Locate the cell with the specified text and output its (x, y) center coordinate. 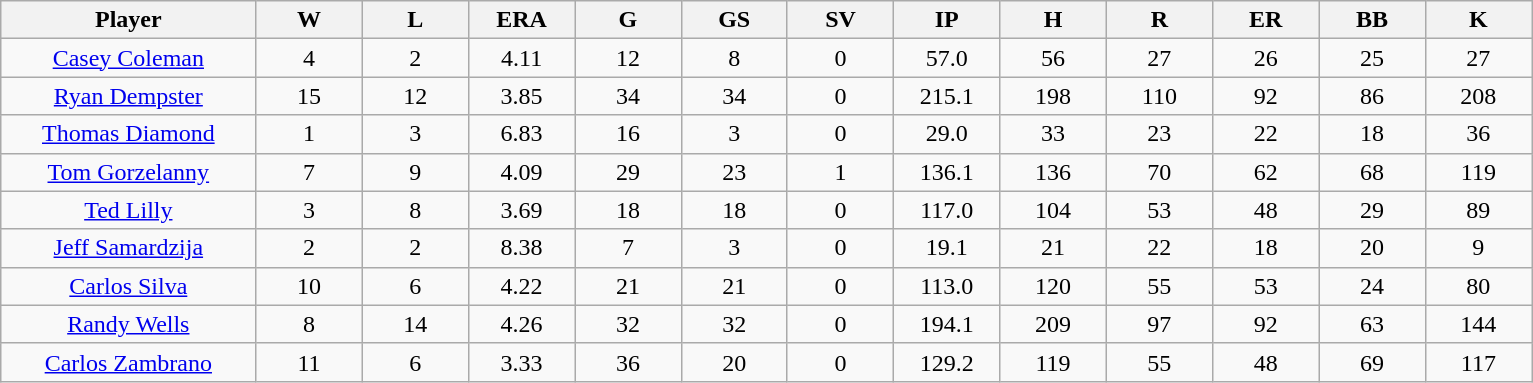
215.1 (947, 96)
113.0 (947, 286)
Player (128, 20)
62 (1265, 172)
69 (1372, 362)
33 (1053, 134)
29.0 (947, 134)
24 (1372, 286)
3.33 (521, 362)
R (1159, 20)
16 (628, 134)
SV (840, 20)
25 (1372, 58)
11 (309, 362)
GS (734, 20)
Tom Gorzelanny (128, 172)
136 (1053, 172)
117.0 (947, 210)
136.1 (947, 172)
4.26 (521, 324)
Carlos Silva (128, 286)
70 (1159, 172)
Randy Wells (128, 324)
3.85 (521, 96)
26 (1265, 58)
W (309, 20)
97 (1159, 324)
K (1478, 20)
110 (1159, 96)
80 (1478, 286)
H (1053, 20)
Ryan Dempster (128, 96)
8.38 (521, 248)
L (415, 20)
BB (1372, 20)
G (628, 20)
89 (1478, 210)
104 (1053, 210)
ERA (521, 20)
19.1 (947, 248)
15 (309, 96)
4.11 (521, 58)
144 (1478, 324)
4.22 (521, 286)
56 (1053, 58)
4 (309, 58)
10 (309, 286)
4.09 (521, 172)
3.69 (521, 210)
Casey Coleman (128, 58)
198 (1053, 96)
117 (1478, 362)
57.0 (947, 58)
Ted Lilly (128, 210)
Thomas Diamond (128, 134)
86 (1372, 96)
194.1 (947, 324)
ER (1265, 20)
Carlos Zambrano (128, 362)
68 (1372, 172)
120 (1053, 286)
14 (415, 324)
Jeff Samardzija (128, 248)
63 (1372, 324)
209 (1053, 324)
IP (947, 20)
6.83 (521, 134)
129.2 (947, 362)
208 (1478, 96)
